Identify which cell holds the provided text, then report its (x, y) central coordinate. 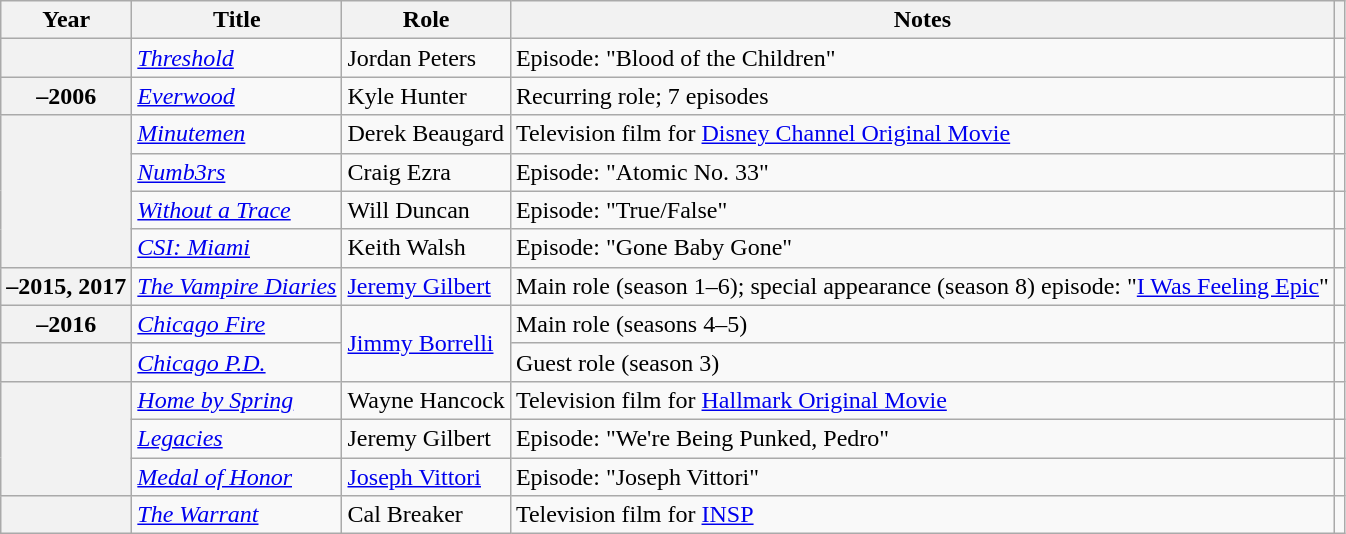
Will Duncan (426, 210)
Home by Spring (237, 400)
Minutemen (237, 134)
Craig Ezra (426, 172)
Jimmy Borrelli (426, 343)
Legacies (237, 438)
Title (237, 20)
Cal Breaker (426, 515)
Numb3rs (237, 172)
Chicago Fire (237, 324)
Episode: "Atomic No. 33" (922, 172)
Year (66, 20)
Jordan Peters (426, 58)
Guest role (season 3) (922, 362)
Kyle Hunter (426, 96)
Derek Beaugard (426, 134)
Television film for INSP (922, 515)
Threshold (237, 58)
Everwood (237, 96)
Chicago P.D. (237, 362)
Main role (seasons 4–5) (922, 324)
The Vampire Diaries (237, 286)
Main role (season 1–6); special appearance (season 8) episode: "I Was Feeling Epic" (922, 286)
Without a Trace (237, 210)
Role (426, 20)
CSI: Miami (237, 248)
Wayne Hancock (426, 400)
Notes (922, 20)
–2016 (66, 324)
Television film for Hallmark Original Movie (922, 400)
Television film for Disney Channel Original Movie (922, 134)
Episode: "Gone Baby Gone" (922, 248)
Recurring role; 7 episodes (922, 96)
Keith Walsh (426, 248)
Joseph Vittori (426, 477)
Episode: "Joseph Vittori" (922, 477)
Medal of Honor (237, 477)
Episode: "Blood of the Children" (922, 58)
The Warrant (237, 515)
Episode: "We're Being Punked, Pedro" (922, 438)
–2006 (66, 96)
Episode: "True/False" (922, 210)
–2015, 2017 (66, 286)
